Output the [X, Y] coordinate of the center of the cell containing the given text.  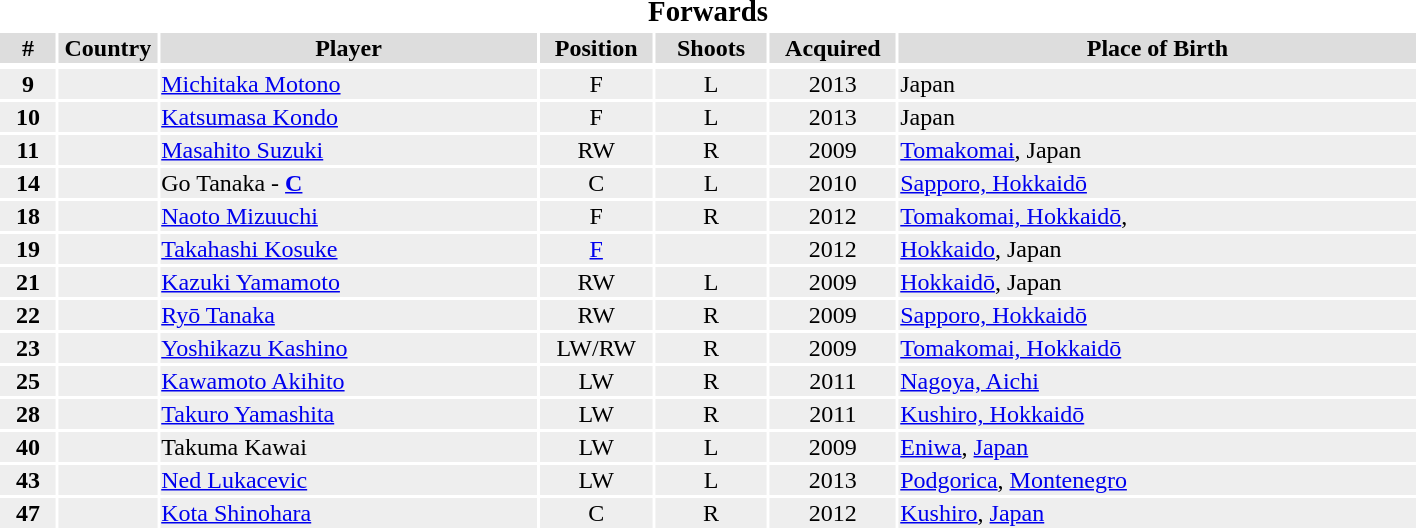
Shoots [711, 48]
Ned Lukacevic [349, 480]
Podgorica, Montenegro [1158, 480]
22 [28, 315]
19 [28, 249]
Tomakomai, Hokkaidō [1158, 348]
10 [28, 117]
Country [108, 48]
# [28, 48]
Eniwa, Japan [1158, 447]
Michitaka Motono [349, 84]
Katsumasa Kondo [349, 117]
Takuro Yamashita [349, 414]
23 [28, 348]
Ryō Tanaka [349, 315]
Acquired [833, 48]
Masahito Suzuki [349, 150]
Kawamoto Akihito [349, 381]
Takahashi Kosuke [349, 249]
25 [28, 381]
Yoshikazu Kashino [349, 348]
Hokkaidō, Japan [1158, 282]
21 [28, 282]
Naoto Mizuuchi [349, 216]
Player [349, 48]
2010 [833, 183]
Go Tanaka - C [349, 183]
Tomakomai, Japan [1158, 150]
Place of Birth [1158, 48]
47 [28, 513]
LW/RW [596, 348]
11 [28, 150]
Takuma Kawai [349, 447]
Kazuki Yamamoto [349, 282]
Hokkaido, Japan [1158, 249]
14 [28, 183]
Kota Shinohara [349, 513]
Kushiro, Hokkaidō [1158, 414]
Position [596, 48]
43 [28, 480]
Nagoya, Aichi [1158, 381]
Kushiro, Japan [1158, 513]
Tomakomai, Hokkaidō, [1158, 216]
18 [28, 216]
40 [28, 447]
28 [28, 414]
9 [28, 84]
